Find where the given text appears and provide that cell's center as (x, y) coordinate. 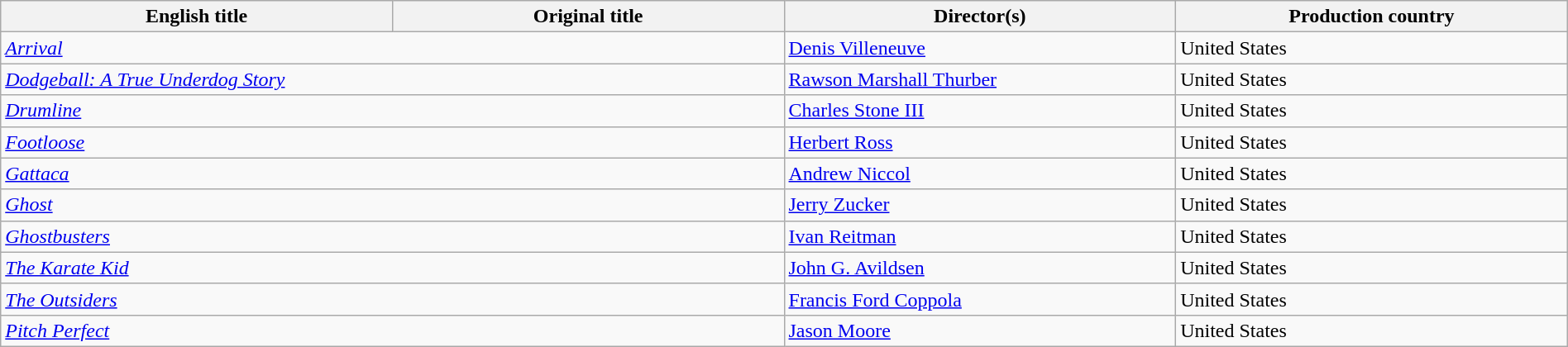
Pitch Perfect (392, 330)
Director(s) (980, 17)
Francis Ford Coppola (980, 299)
English title (197, 17)
Jason Moore (980, 330)
Andrew Niccol (980, 173)
Denis Villeneuve (980, 48)
Drumline (392, 111)
Herbert Ross (980, 142)
Charles Stone III (980, 111)
Rawson Marshall Thurber (980, 79)
John G. Avildsen (980, 268)
Production country (1372, 17)
Jerry Zucker (980, 205)
Dodgeball: A True Underdog Story (392, 79)
Original title (588, 17)
The Outsiders (392, 299)
Ghostbusters (392, 236)
Footloose (392, 142)
Gattaca (392, 173)
Ivan Reitman (980, 236)
The Karate Kid (392, 268)
Ghost (392, 205)
Arrival (392, 48)
